Search for the cell housing the specified text and yield its [x, y] center coordinate. 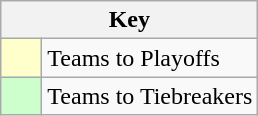
Key [130, 20]
Teams to Playoffs [150, 58]
Teams to Tiebreakers [150, 96]
